Identify which cell holds the provided text, then report its (X, Y) central coordinate. 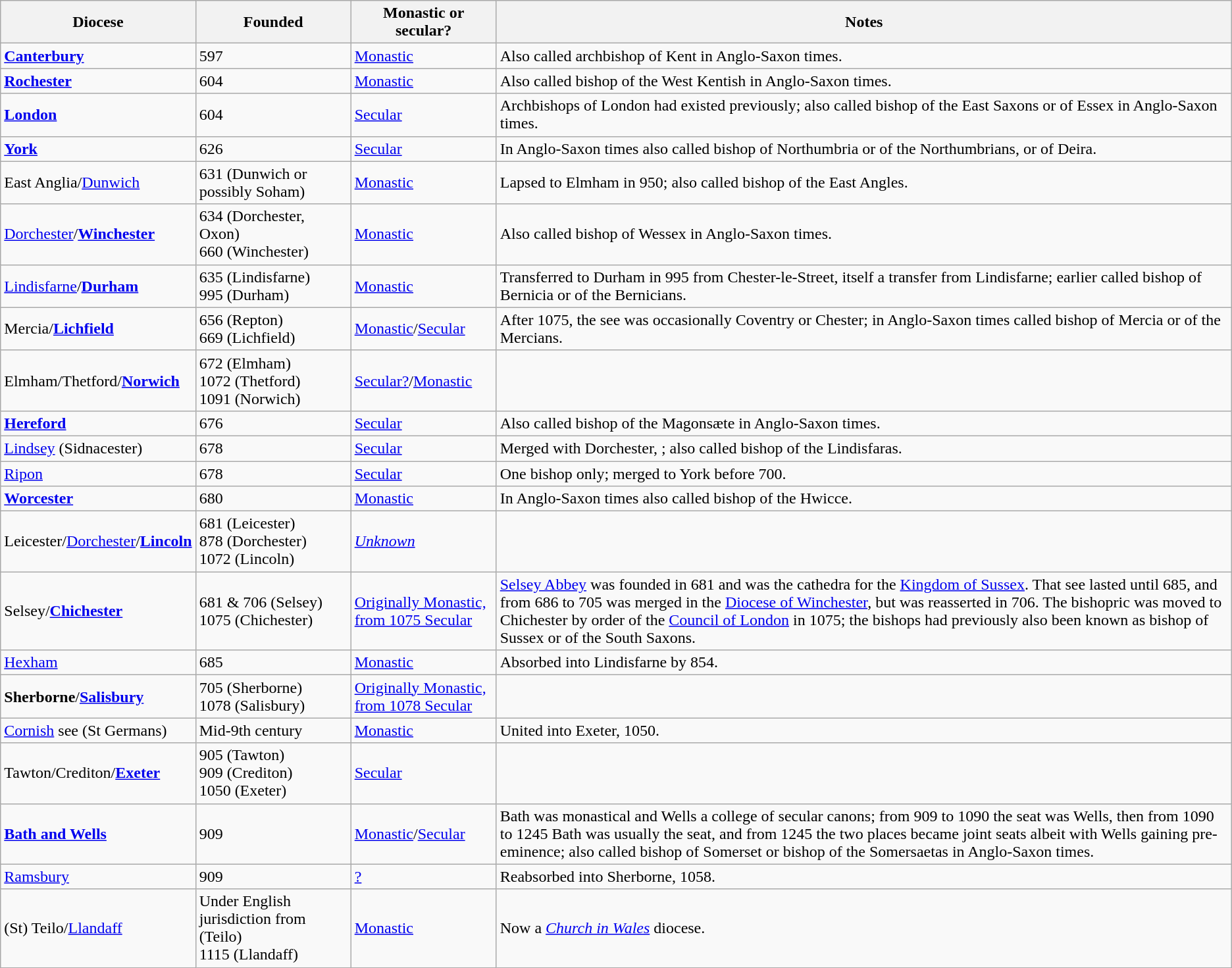
Lindsey (Sidnacester) (98, 448)
Hexham (98, 663)
905 (Tawton)909 (Crediton)1050 (Exeter) (273, 773)
Now a Church in Wales diocese. (863, 928)
Elmham/Thetford/Norwich (98, 380)
Under English jurisdiction from (Teilo)1115 (Llandaff) (273, 928)
One bishop only; merged to York before 700. (863, 473)
681 & 706 (Selsey)1075 (Chichester) (273, 611)
Canterbury (98, 56)
Mid-9th century (273, 730)
Bath and Wells (98, 834)
Sherborne/Salisbury (98, 696)
London (98, 115)
In Anglo-Saxon times also called bishop of the Hwicce. (863, 499)
705 (Sherborne)1078 (Salisbury) (273, 696)
Tawton/Crediton/Exeter (98, 773)
Also called bishop of Wessex in Anglo-Saxon times. (863, 234)
685 (273, 663)
681 (Leicester)878 (Dorchester)1072 (Lincoln) (273, 542)
United into Exeter, 1050. (863, 730)
597 (273, 56)
Leicester/Dorchester/Lincoln (98, 542)
Reabsorbed into Sherborne, 1058. (863, 877)
Rochester (98, 81)
Selsey/Chichester (98, 611)
Mercia/Lichfield (98, 329)
672 (Elmham)1072 (Thetford)1091 (Norwich) (273, 380)
Archbishops of London had existed previously; also called bishop of the East Saxons or of Essex in Anglo-Saxon times. (863, 115)
In Anglo-Saxon times also called bishop of Northumbria or of the Northumbrians, or of Deira. (863, 149)
Ramsbury (98, 877)
Transferred to Durham in 995 from Chester-le-Street, itself a transfer from Lindisfarne; earlier called bishop of Bernicia or of the Bernicians. (863, 286)
(St) Teilo/Llandaff (98, 928)
Monastic or secular? (424, 22)
Absorbed into Lindisfarne by 854. (863, 663)
? (424, 877)
Secular?/Monastic (424, 380)
Worcester (98, 499)
York (98, 149)
634 (Dorchester, Oxon)660 (Winchester) (273, 234)
Lindisfarne/Durham (98, 286)
676 (273, 423)
656 (Repton)669 (Lichfield) (273, 329)
Diocese (98, 22)
Unknown (424, 542)
635 (Lindisfarne)995 (Durham) (273, 286)
Also called bishop of the West Kentish in Anglo-Saxon times. (863, 81)
Founded (273, 22)
626 (273, 149)
Originally Monastic, from 1078 Secular (424, 696)
Originally Monastic, from 1075 Secular (424, 611)
Hereford (98, 423)
Also called bishop of the Magonsæte in Anglo-Saxon times. (863, 423)
Also called archbishop of Kent in Anglo-Saxon times. (863, 56)
After 1075, the see was occasionally Coventry or Chester; in Anglo-Saxon times called bishop of Mercia or of the Mercians. (863, 329)
Merged with Dorchester, ; also called bishop of the Lindisfaras. (863, 448)
Dorchester/Winchester (98, 234)
631 (Dunwich or possibly Soham) (273, 183)
680 (273, 499)
East Anglia/Dunwich (98, 183)
Notes (863, 22)
Cornish see (St Germans) (98, 730)
Lapsed to Elmham in 950; also called bishop of the East Angles. (863, 183)
Ripon (98, 473)
